Search for the cell housing the specified text and yield its [x, y] center coordinate. 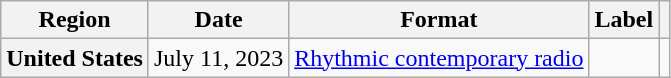
July 11, 2023 [218, 58]
Rhythmic contemporary radio [439, 58]
United States [75, 58]
Format [439, 20]
Region [75, 20]
Date [218, 20]
Label [624, 20]
